Return the [X, Y] coordinate for the center point of the cell that contains the specified text.  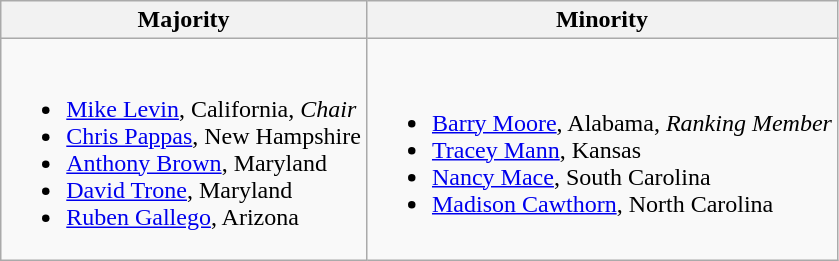
Minority [602, 20]
Mike Levin, California, ChairChris Pappas, New HampshireAnthony Brown, MarylandDavid Trone, MarylandRuben Gallego, Arizona [184, 150]
Barry Moore, Alabama, Ranking MemberTracey Mann, KansasNancy Mace, South CarolinaMadison Cawthorn, North Carolina [602, 150]
Majority [184, 20]
